Locate the cell with the specified text and output its [X, Y] center coordinate. 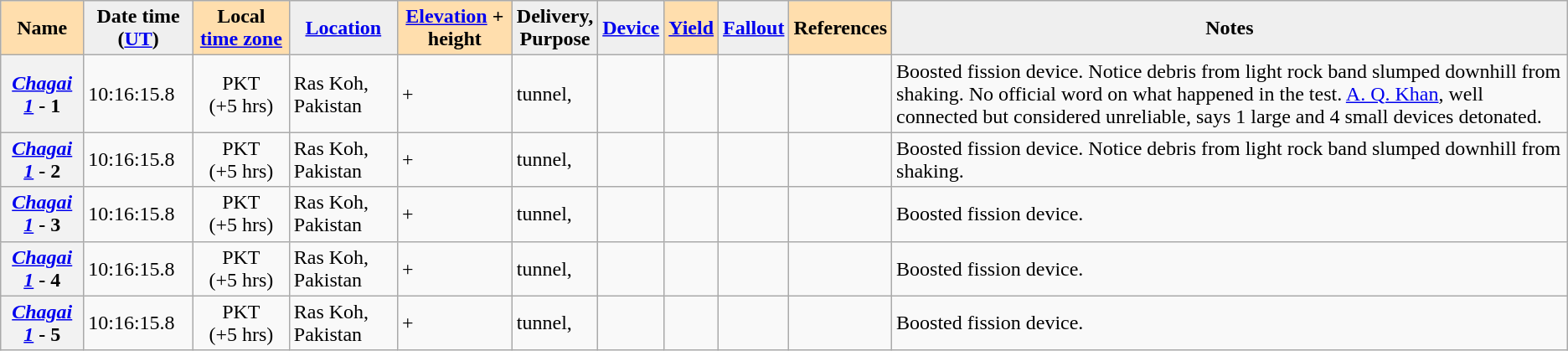
Local time zone [241, 28]
Chagai 1 - 3 [42, 214]
Chagai 1 - 5 [42, 323]
Notes [1230, 28]
Chagai 1 - 2 [42, 159]
Fallout [754, 28]
Name [42, 28]
Yield [692, 28]
Device [632, 28]
Boosted fission device. Notice debris from light rock band slumped downhill from shaking. [1230, 159]
Elevation + height [454, 28]
Location [343, 28]
Chagai 1 - 1 [42, 94]
Date time (UT) [139, 28]
Delivery, Purpose [554, 28]
Chagai 1 - 4 [42, 268]
References [841, 28]
